For the text-containing cell, return its midpoint in (x, y) coordinate format. 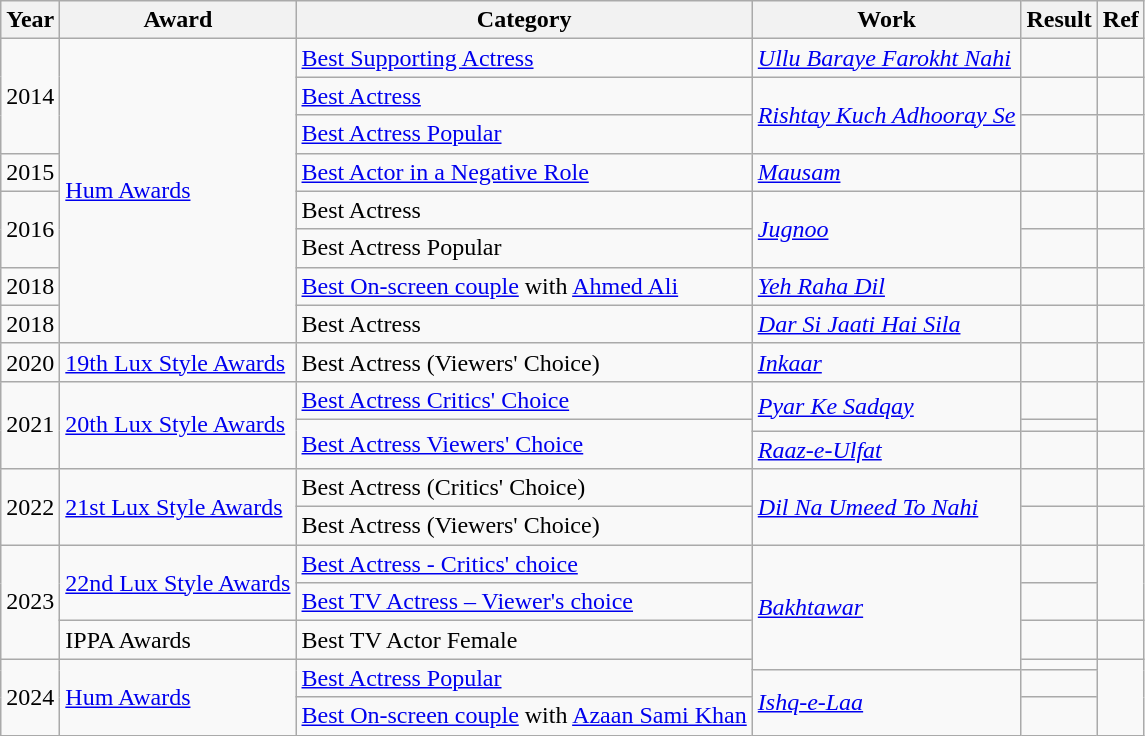
Best Supporting Actress (524, 58)
2024 (30, 697)
Best TV Actress – Viewer's choice (524, 602)
Work (886, 20)
Best Actor in a Negative Role (524, 172)
Ullu Baraye Farokht Nahi (886, 58)
2016 (30, 229)
Ref (1120, 20)
2022 (30, 507)
Best Actress (Critics' Choice) (524, 488)
Pyar Ke Sadqay (886, 406)
20th Lux Style Awards (178, 424)
Bakhtawar (886, 608)
2023 (30, 602)
Best Actress Critics' Choice (524, 400)
Best TV Actor Female (524, 640)
2015 (30, 172)
Best On-screen couple with Ahmed Ali (524, 286)
Mausam (886, 172)
Year (30, 20)
Best Actress Viewers' Choice (524, 444)
Raaz-e-Ulfat (886, 449)
Category (524, 20)
2014 (30, 96)
IPPA Awards (178, 640)
Inkaar (886, 362)
Rishtay Kuch Adhooray Se (886, 115)
Dil Na Umeed To Nahi (886, 507)
21st Lux Style Awards (178, 507)
19th Lux Style Awards (178, 362)
Dar Si Jaati Hai Sila (886, 324)
Award (178, 20)
Ishq-e-Laa (886, 702)
22nd Lux Style Awards (178, 583)
Yeh Raha Dil (886, 286)
2021 (30, 424)
Jugnoo (886, 229)
Best On-screen couple with Azaan Sami Khan (524, 716)
Best Actress - Critics' choice (524, 564)
Result (1059, 20)
2020 (30, 362)
